Determine the [X, Y] coordinate at the center of the cell enclosing the given text.  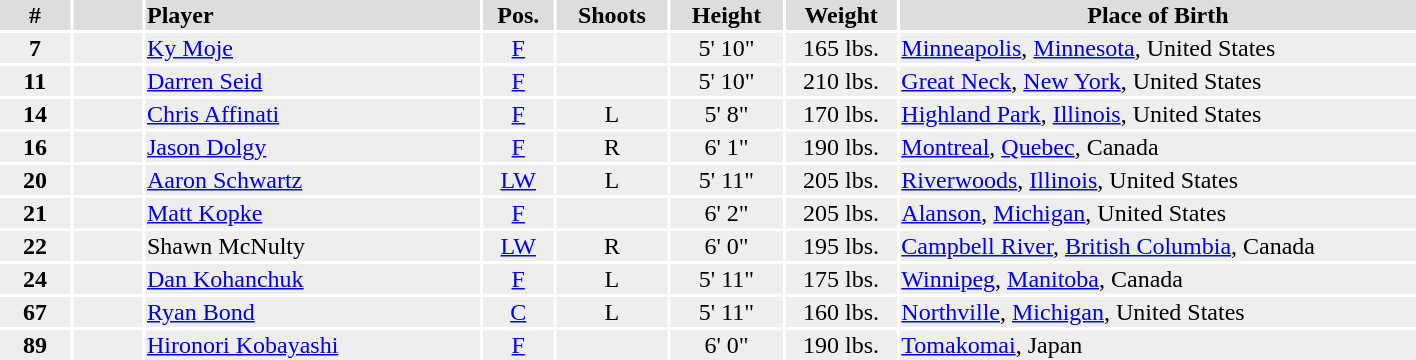
7 [35, 48]
Place of Birth [1158, 15]
11 [35, 81]
Matt Kopke [314, 213]
Height [727, 15]
170 lbs. [841, 114]
Chris Affinati [314, 114]
Jason Dolgy [314, 147]
67 [35, 312]
Player [314, 15]
Shawn McNulty [314, 246]
Weight [841, 15]
Alanson, Michigan, United States [1158, 213]
21 [35, 213]
14 [35, 114]
Pos. [518, 15]
Dan Kohanchuk [314, 279]
Darren Seid [314, 81]
89 [35, 345]
24 [35, 279]
# [35, 15]
16 [35, 147]
175 lbs. [841, 279]
5' 8" [727, 114]
210 lbs. [841, 81]
Minneapolis, Minnesota, United States [1158, 48]
Campbell River, British Columbia, Canada [1158, 246]
Great Neck, New York, United States [1158, 81]
195 lbs. [841, 246]
Aaron Schwartz [314, 180]
Hironori Kobayashi [314, 345]
Winnipeg, Manitoba, Canada [1158, 279]
20 [35, 180]
Tomakomai, Japan [1158, 345]
6' 1" [727, 147]
Highland Park, Illinois, United States [1158, 114]
Ky Moje [314, 48]
Shoots [612, 15]
C [518, 312]
165 lbs. [841, 48]
Ryan Bond [314, 312]
Northville, Michigan, United States [1158, 312]
6' 2" [727, 213]
22 [35, 246]
Riverwoods, Illinois, United States [1158, 180]
Montreal, Quebec, Canada [1158, 147]
160 lbs. [841, 312]
